Extract the (x, y) coordinate from the center of the cell holding the provided text.  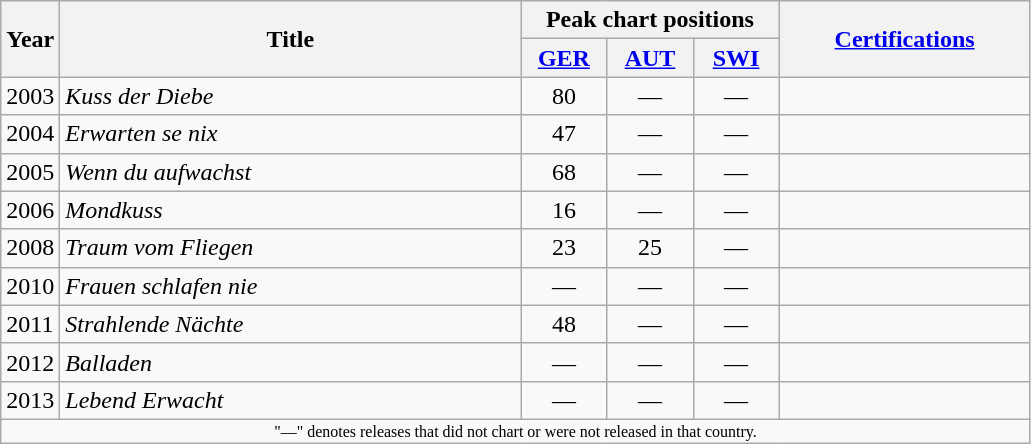
Balladen (290, 362)
SWI (736, 58)
25 (650, 248)
Frauen schlafen nie (290, 286)
48 (564, 324)
2008 (30, 248)
2005 (30, 172)
2006 (30, 210)
Kuss der Diebe (290, 96)
Mondkuss (290, 210)
16 (564, 210)
Title (290, 39)
"—" denotes releases that did not chart or were not released in that country. (516, 431)
68 (564, 172)
GER (564, 58)
2013 (30, 400)
23 (564, 248)
Strahlende Nächte (290, 324)
Year (30, 39)
2011 (30, 324)
Lebend Erwacht (290, 400)
Certifications (904, 39)
47 (564, 134)
Traum vom Fliegen (290, 248)
Wenn du aufwachst (290, 172)
2003 (30, 96)
2010 (30, 286)
2012 (30, 362)
Peak chart positions (650, 20)
Erwarten se nix (290, 134)
2004 (30, 134)
80 (564, 96)
AUT (650, 58)
